Detect which cell encompasses the target text, then output its (X, Y) center coordinate. 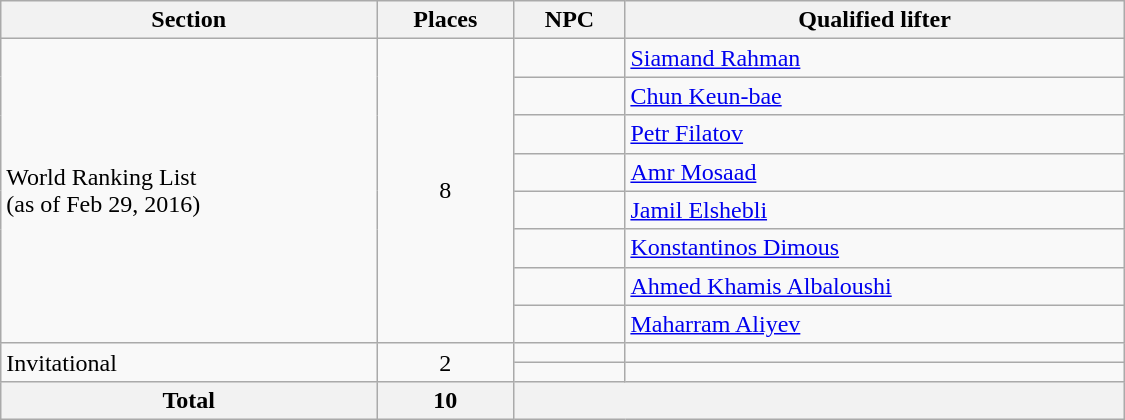
8 (446, 191)
Petr Filatov (874, 134)
Chun Keun-bae (874, 96)
Qualified lifter (874, 20)
Ahmed Khamis Albaloushi (874, 286)
Total (189, 400)
10 (446, 400)
Section (189, 20)
Invitational (189, 362)
Amr Mosaad (874, 172)
Konstantinos Dimous (874, 248)
Jamil Elshebli (874, 210)
Maharram Aliyev (874, 324)
World Ranking List(as of Feb 29, 2016) (189, 191)
NPC (570, 20)
Siamand Rahman (874, 58)
Places (446, 20)
2 (446, 362)
